From the cell containing the given text, extract its center point as (X, Y) coordinate. 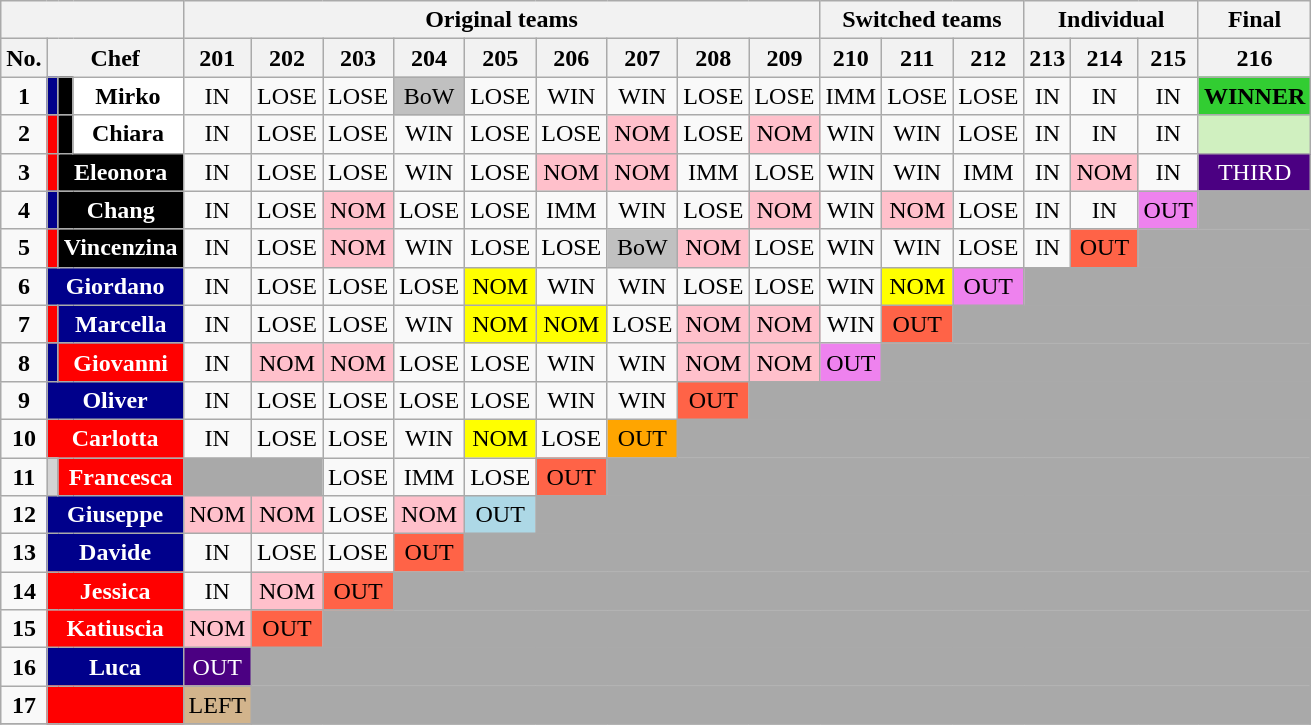
Chiara (128, 134)
Marcella (120, 324)
210 (851, 58)
16 (24, 667)
204 (430, 58)
LEFT (217, 705)
Vincenzina (120, 248)
208 (714, 58)
Oliver (115, 400)
6 (24, 286)
Francesca (120, 477)
13 (24, 553)
Switched teams (922, 20)
15 (24, 629)
Giuseppe (115, 515)
202 (286, 58)
3 (24, 172)
WINNER (1254, 96)
Luca (115, 667)
No. (24, 58)
THIRD (1254, 172)
211 (918, 58)
Davide (115, 553)
Original teams (502, 20)
2 (24, 134)
Chef (115, 58)
Carlotta (115, 438)
7 (24, 324)
14 (24, 591)
215 (1168, 58)
12 (24, 515)
Giordano (115, 286)
209 (784, 58)
207 (642, 58)
Chang (120, 210)
212 (988, 58)
203 (358, 58)
8 (24, 362)
214 (1104, 58)
Final (1254, 20)
10 (24, 438)
205 (500, 58)
201 (217, 58)
216 (1254, 58)
Jessica (115, 591)
213 (1048, 58)
17 (24, 705)
9 (24, 400)
Katiuscia (115, 629)
Eleonora (120, 172)
11 (24, 477)
Giovanni (120, 362)
Mirko (128, 96)
5 (24, 248)
1 (24, 96)
206 (572, 58)
Individual (1112, 20)
4 (24, 210)
